Scan for the cell matching the given text and deliver its [X, Y] coordinate at center. 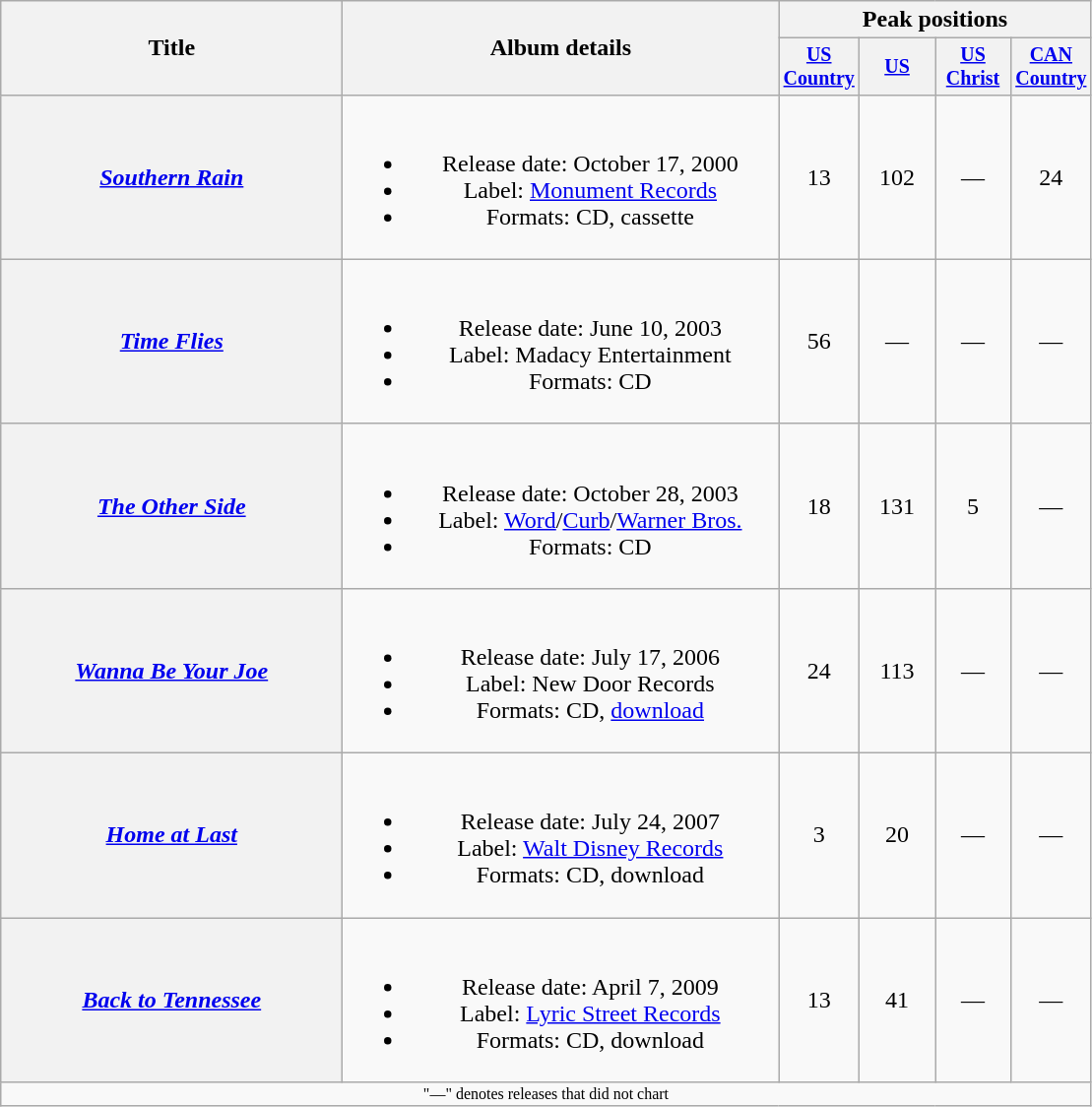
Time Flies [171, 341]
CAN Country [1051, 67]
Peak positions [935, 20]
Release date: October 17, 2000Label: Monument RecordsFormats: CD, cassette [561, 177]
20 [898, 835]
Title [171, 48]
Album details [561, 48]
US Christ [973, 67]
Release date: June 10, 2003Label: Madacy EntertainmentFormats: CD [561, 341]
18 [819, 506]
"—" denotes releases that did not chart [546, 1094]
Southern Rain [171, 177]
Release date: July 24, 2007Label: Walt Disney RecordsFormats: CD, download [561, 835]
US Country [819, 67]
5 [973, 506]
Home at Last [171, 835]
113 [898, 670]
US [898, 67]
The Other Side [171, 506]
Back to Tennessee [171, 1001]
Release date: July 17, 2006Label: New Door RecordsFormats: CD, download [561, 670]
Wanna Be Your Joe [171, 670]
56 [819, 341]
131 [898, 506]
41 [898, 1001]
102 [898, 177]
Release date: April 7, 2009Label: Lyric Street RecordsFormats: CD, download [561, 1001]
Release date: October 28, 2003Label: Word/Curb/Warner Bros.Formats: CD [561, 506]
3 [819, 835]
